Extract the [x, y] coordinate from the center of the cell holding the provided text.  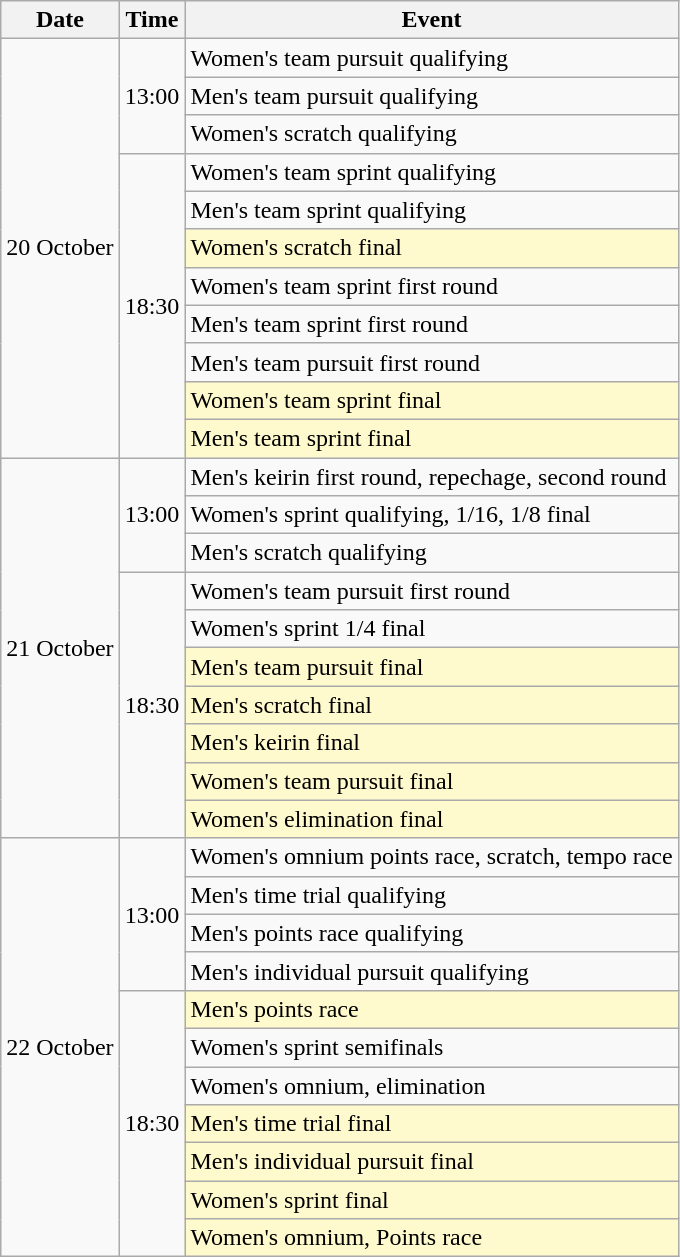
Men's team sprint first round [432, 324]
Women's omnium, elimination [432, 1085]
Men's team pursuit first round [432, 362]
Women's team pursuit qualifying [432, 58]
Women's scratch final [432, 248]
Men's keirin final [432, 743]
20 October [60, 248]
Women's omnium, Points race [432, 1238]
Women's sprint qualifying, 1/16, 1/8 final [432, 515]
Women's sprint semifinals [432, 1047]
Men's team pursuit qualifying [432, 96]
Women's team sprint final [432, 400]
Women's elimination final [432, 819]
Event [432, 20]
Men's individual pursuit qualifying [432, 971]
Men's individual pursuit final [432, 1162]
Men's keirin first round, repechage, second round [432, 477]
Men's time trial final [432, 1124]
Women's sprint final [432, 1200]
Men's scratch qualifying [432, 553]
Women's sprint 1/4 final [432, 629]
22 October [60, 1048]
Men's team pursuit final [432, 667]
Men's team sprint final [432, 438]
Men's points race [432, 1009]
Men's time trial qualifying [432, 895]
21 October [60, 648]
Women's team sprint first round [432, 286]
Women's team sprint qualifying [432, 172]
Men's scratch final [432, 705]
Date [60, 20]
Women's omnium points race, scratch, tempo race [432, 857]
Women's team pursuit final [432, 781]
Men's points race qualifying [432, 933]
Women's scratch qualifying [432, 134]
Men's team sprint qualifying [432, 210]
Women's team pursuit first round [432, 591]
Time [152, 20]
